Return (X, Y) of the center of cell containing provided text 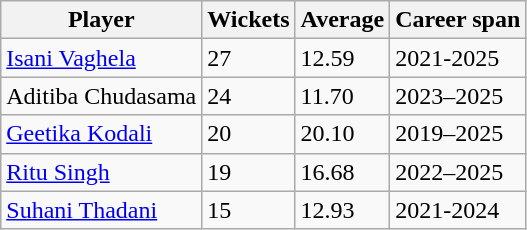
20 (248, 134)
2023–2025 (458, 96)
12.93 (342, 210)
Ritu Singh (102, 172)
2019–2025 (458, 134)
Player (102, 20)
24 (248, 96)
20.10 (342, 134)
27 (248, 58)
2021-2024 (458, 210)
19 (248, 172)
Career span (458, 20)
12.59 (342, 58)
Geetika Kodali (102, 134)
Average (342, 20)
Wickets (248, 20)
11.70 (342, 96)
Suhani Thadani (102, 210)
15 (248, 210)
2021-2025 (458, 58)
2022–2025 (458, 172)
Aditiba Chudasama (102, 96)
16.68 (342, 172)
Isani Vaghela (102, 58)
